Locate the cell with the specified text and output its (X, Y) center coordinate. 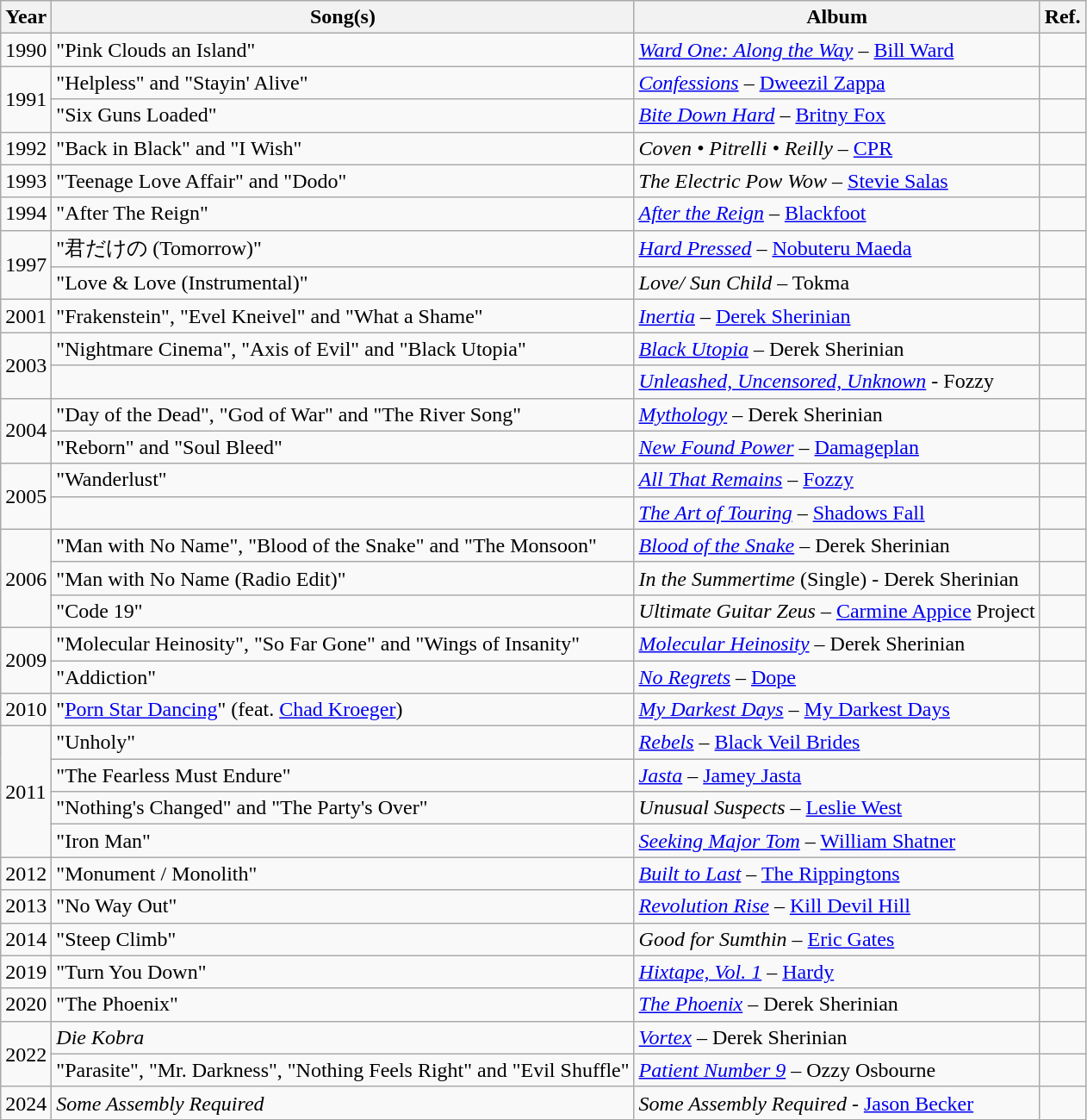
"After The Reign" (343, 214)
2006 (26, 578)
Revolution Rise – Kill Devil Hill (837, 906)
"Monument / Monolith" (343, 874)
2014 (26, 939)
2010 (26, 710)
"Reborn" and "Soul Bleed" (343, 447)
2024 (26, 1103)
Some Assembly Required - Jason Becker (837, 1103)
"Unholy" (343, 743)
"Code 19" (343, 611)
"Day of the Dead", "God of War" and "The River Song" (343, 414)
2001 (26, 316)
"Pink Clouds an Island" (343, 50)
Year (26, 17)
After the Reign – Blackfoot (837, 214)
My Darkest Days – My Darkest Days (837, 710)
New Found Power – Damageplan (837, 447)
Confessions – Dweezil Zappa (837, 83)
"Man with No Name (Radio Edit)" (343, 578)
Die Kobra (343, 1037)
"君だけの (Tomorrow)" (343, 248)
2003 (26, 365)
Patient Number 9 – Ozzy Osbourne (837, 1070)
"Nothing's Changed" and "The Party's Over" (343, 808)
2011 (26, 792)
The Electric Pow Wow – Stevie Salas (837, 181)
"Love & Love (Instrumental)" (343, 283)
No Regrets – Dope (837, 676)
Ward One: Along the Way – Bill Ward (837, 50)
2020 (26, 1005)
Unleashed, Uncensored, Unknown - Fozzy (837, 382)
Love/ Sun Child – Tokma (837, 283)
"Addiction" (343, 676)
1991 (26, 99)
Built to Last – The Rippingtons (837, 874)
"Parasite", "Mr. Darkness", "Nothing Feels Right" and "Evil Shuffle" (343, 1070)
The Phoenix – Derek Sherinian (837, 1005)
Black Utopia – Derek Sherinian (837, 349)
"Nightmare Cinema", "Axis of Evil" and "Black Utopia" (343, 349)
Album (837, 17)
"Man with No Name", "Blood of the Snake" and "The Monsoon" (343, 545)
1997 (26, 265)
Blood of the Snake – Derek Sherinian (837, 545)
2012 (26, 874)
Unusual Suspects – Leslie West (837, 808)
Bite Down Hard – Britny Fox (837, 115)
"Back in Black" and "I Wish" (343, 148)
"The Fearless Must Endure" (343, 775)
"Porn Star Dancing" (feat. Chad Kroeger) (343, 710)
1993 (26, 181)
"Teenage Love Affair" and "Dodo" (343, 181)
"No Way Out" (343, 906)
Ultimate Guitar Zeus – Carmine Appice Project (837, 611)
"The Phoenix" (343, 1005)
Inertia – Derek Sherinian (837, 316)
"Frakenstein", "Evel Kneivel" and "What a Shame" (343, 316)
Good for Sumthin – Eric Gates (837, 939)
2004 (26, 431)
2019 (26, 972)
"Iron Man" (343, 841)
"Steep Climb" (343, 939)
Ref. (1063, 17)
"Turn You Down" (343, 972)
1992 (26, 148)
Coven • Pitrelli • Reilly – CPR (837, 148)
"Helpless" and "Stayin' Alive" (343, 83)
Rebels – Black Veil Brides (837, 743)
Song(s) (343, 17)
1994 (26, 214)
The Art of Touring – Shadows Fall (837, 513)
All That Remains – Fozzy (837, 480)
Hard Pressed – Nobuteru Maeda (837, 248)
Some Assembly Required (343, 1103)
Seeking Major Tom – William Shatner (837, 841)
2022 (26, 1054)
Jasta – Jamey Jasta (837, 775)
"Molecular Heinosity", "So Far Gone" and "Wings of Insanity" (343, 644)
2013 (26, 906)
Vortex – Derek Sherinian (837, 1037)
"Wanderlust" (343, 480)
In the Summertime (Single) - Derek Sherinian (837, 578)
"Six Guns Loaded" (343, 115)
2005 (26, 496)
Molecular Heinosity – Derek Sherinian (837, 644)
2009 (26, 660)
Mythology – Derek Sherinian (837, 414)
Hixtape, Vol. 1 – Hardy (837, 972)
1990 (26, 50)
